Return the (x, y) coordinate for the center point of the cell that contains the specified text.  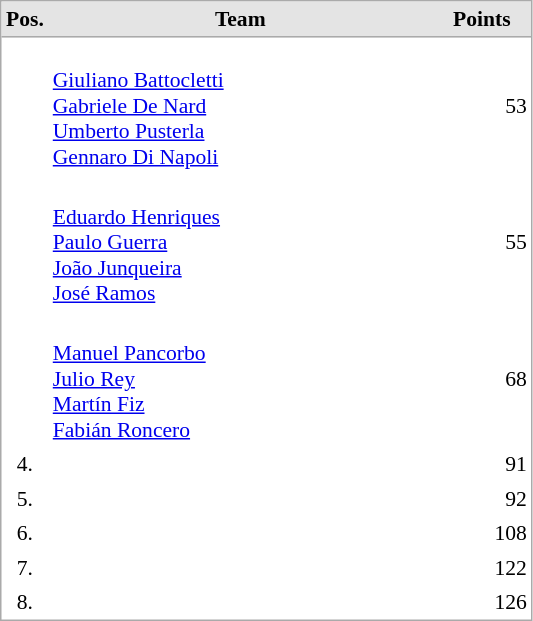
4. (26, 464)
92 (482, 499)
5. (26, 499)
Points (482, 20)
Pos. (26, 20)
Giuliano Battocletti Gabriele De Nard Umberto Pusterla Gennaro Di Napoli (240, 106)
122 (482, 567)
108 (482, 533)
6. (26, 533)
53 (482, 106)
126 (482, 602)
55 (482, 242)
Eduardo Henriques Paulo Guerra João Junqueira José Ramos (240, 242)
8. (26, 602)
7. (26, 567)
68 (482, 378)
91 (482, 464)
Manuel Pancorbo Julio Rey Martín Fiz Fabián Roncero (240, 378)
Team (240, 20)
